Output the [x, y] coordinate of the center of the cell containing the given text.  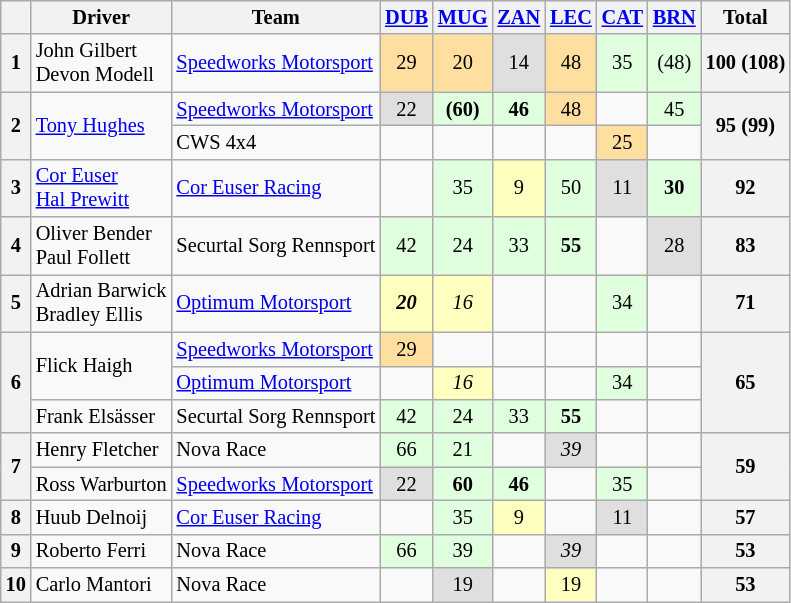
Huub Delnoij [102, 517]
BRN [674, 17]
Cor Euser Hal Prewitt [102, 188]
83 [746, 246]
45 [674, 109]
MUG [463, 17]
LEC [571, 17]
Tony Hughes [102, 126]
4 [16, 246]
65 [746, 382]
Roberto Ferri [102, 551]
ZAN [518, 17]
14 [518, 63]
Adrian Barwick Bradley Ellis [102, 303]
2 [16, 126]
10 [16, 585]
8 [16, 517]
92 [746, 188]
Driver [102, 17]
71 [746, 303]
3 [16, 188]
6 [16, 382]
59 [746, 466]
CWS 4x4 [276, 142]
CAT [622, 17]
5 [16, 303]
1 [16, 63]
50 [571, 188]
Flick Haigh [102, 366]
Ross Warburton [102, 484]
Total [746, 17]
7 [16, 466]
John Gilbert Devon Modell [102, 63]
Frank Elsässer [102, 416]
21 [463, 450]
28 [674, 246]
(48) [674, 63]
57 [746, 517]
(60) [463, 109]
Oliver Bender Paul Follett [102, 246]
Henry Fletcher [102, 450]
60 [463, 484]
95 (99) [746, 126]
Team [276, 17]
100 (108) [746, 63]
25 [622, 142]
Carlo Mantori [102, 585]
DUB [406, 17]
30 [674, 188]
